Return (x, y) of the center of cell containing provided text 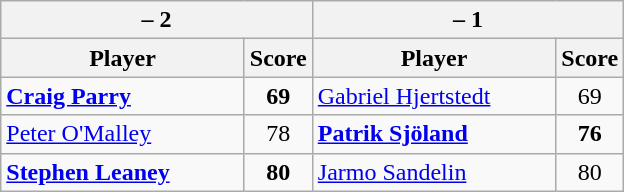
– 1 (468, 20)
76 (590, 134)
Gabriel Hjertstedt (434, 96)
Peter O'Malley (123, 134)
Stephen Leaney (123, 172)
Patrik Sjöland (434, 134)
78 (278, 134)
Craig Parry (123, 96)
– 2 (157, 20)
Jarmo Sandelin (434, 172)
